Identify which cell holds the provided text, then report its (X, Y) central coordinate. 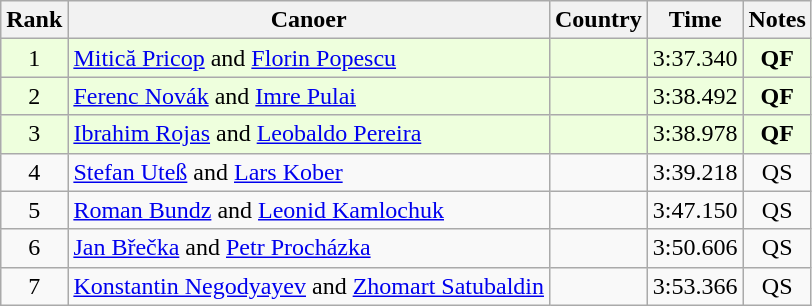
Konstantin Negodyayev and Zhomart Satubaldin (309, 286)
4 (34, 172)
Ferenc Novák and Imre Pulai (309, 96)
Canoer (309, 20)
3:37.340 (695, 58)
5 (34, 210)
Mitică Pricop and Florin Popescu (309, 58)
Country (598, 20)
Roman Bundz and Leonid Kamlochuk (309, 210)
3:47.150 (695, 210)
3:38.492 (695, 96)
6 (34, 248)
Notes (777, 20)
7 (34, 286)
Stefan Uteß and Lars Kober (309, 172)
3:38.978 (695, 134)
3 (34, 134)
1 (34, 58)
Ibrahim Rojas and Leobaldo Pereira (309, 134)
3:39.218 (695, 172)
3:50.606 (695, 248)
Jan Břečka and Petr Procházka (309, 248)
Rank (34, 20)
2 (34, 96)
Time (695, 20)
3:53.366 (695, 286)
